Find where the given text appears and provide that cell's center as (X, Y) coordinate. 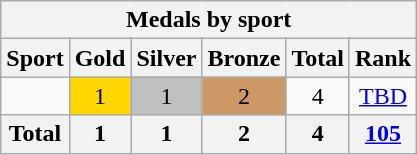
Silver (166, 58)
Rank (382, 58)
Medals by sport (209, 20)
TBD (382, 96)
Bronze (244, 58)
105 (382, 134)
Sport (35, 58)
Gold (100, 58)
